Pinpoint the cell where the given text exists, returning its [X, Y] midpoint coordinate. 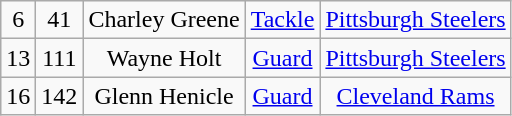
Tackle [282, 20]
Wayne Holt [164, 58]
142 [60, 96]
6 [18, 20]
111 [60, 58]
13 [18, 58]
Charley Greene [164, 20]
Glenn Henicle [164, 96]
16 [18, 96]
41 [60, 20]
Cleveland Rams [416, 96]
